Find where the given text appears and provide that cell's center as [X, Y] coordinate. 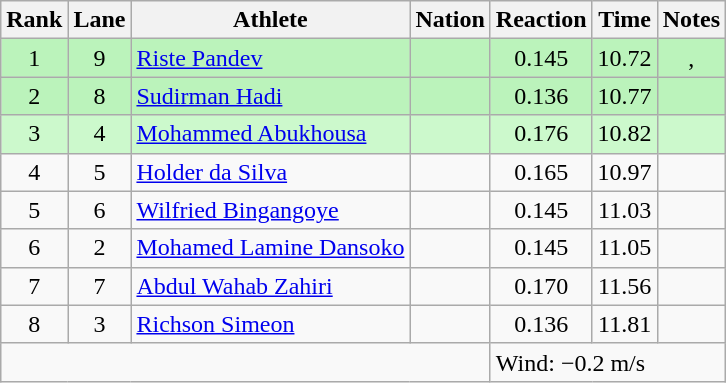
Mohamed Lamine Dansoko [270, 248]
1 [34, 58]
Notes [691, 20]
Abdul Wahab Zahiri [270, 286]
0.165 [541, 172]
Nation [450, 20]
Sudirman Hadi [270, 96]
0.170 [541, 286]
Wilfried Bingangoye [270, 210]
Wind: −0.2 m/s [608, 362]
11.05 [624, 248]
11.56 [624, 286]
10.72 [624, 58]
Holder da Silva [270, 172]
Richson Simeon [270, 324]
10.82 [624, 134]
11.03 [624, 210]
Riste Pandev [270, 58]
0.176 [541, 134]
Athlete [270, 20]
10.77 [624, 96]
10.97 [624, 172]
Reaction [541, 20]
11.81 [624, 324]
Lane [100, 20]
Rank [34, 20]
, [691, 58]
Mohammed Abukhousa [270, 134]
9 [100, 58]
Time [624, 20]
